Scan for the cell matching the given text and deliver its (x, y) coordinate at center. 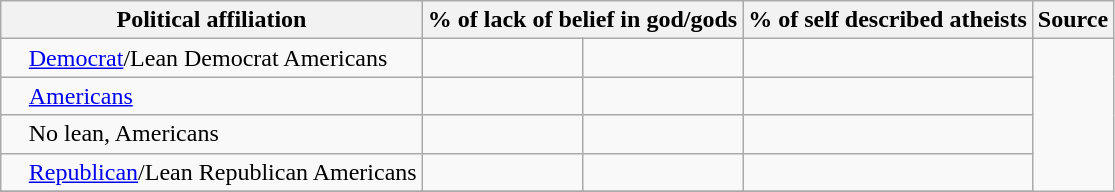
No lean, Americans (212, 134)
Political affiliation (212, 20)
Americans (212, 96)
Republican/Lean Republican Americans (212, 172)
Source (1072, 20)
Democrat/Lean Democrat Americans (212, 58)
% of self described atheists (888, 20)
% of lack of belief in god/gods (582, 20)
